Search for the cell housing the specified text and yield its [x, y] center coordinate. 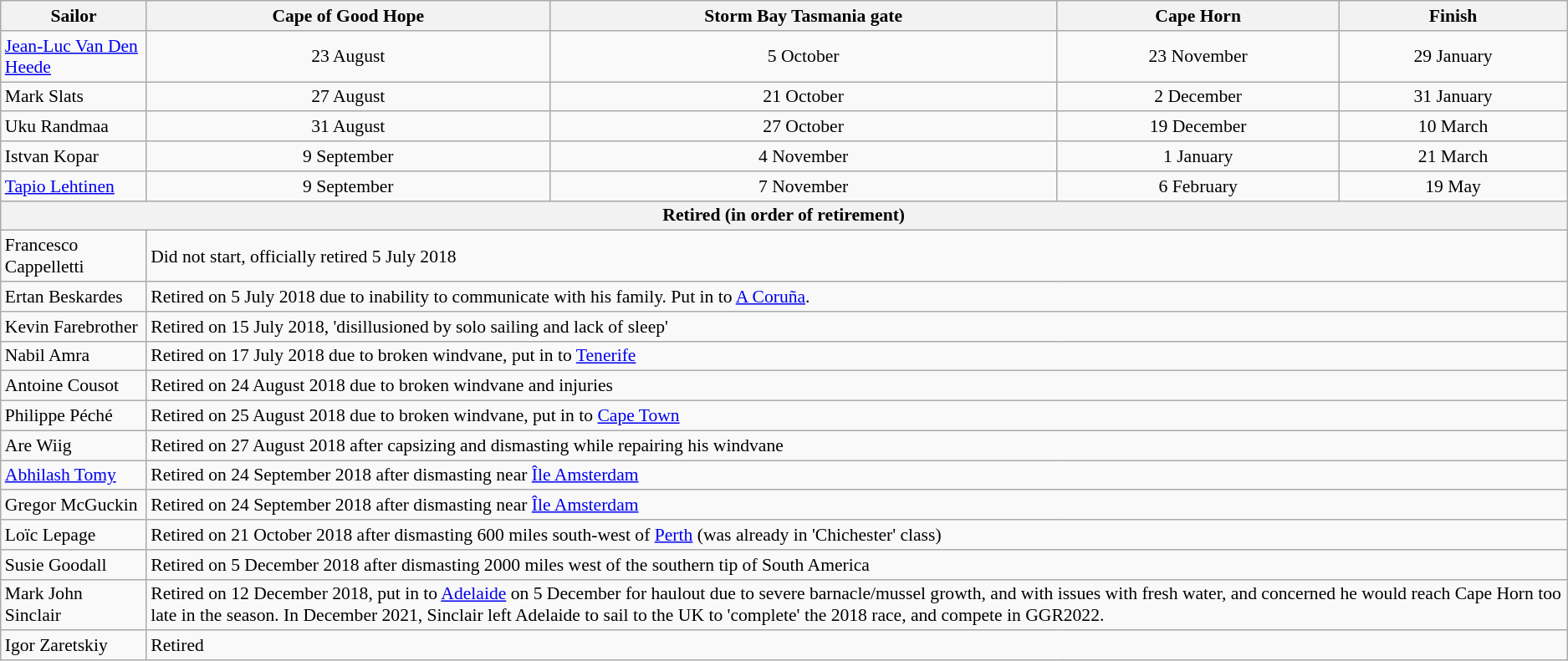
Did not start, officially retired 5 July 2018 [856, 256]
5 October [803, 57]
31 January [1453, 97]
Retired on 5 December 2018 after dismasting 2000 miles west of the southern tip of South America [856, 565]
1 January [1198, 156]
Nabil Amra [74, 356]
19 May [1453, 186]
Retired on 21 October 2018 after dismasting 600 miles south-west of Perth (was already in 'Chichester' class) [856, 535]
31 August [348, 127]
23 August [348, 57]
Retired on 15 July 2018, 'disillusioned by solo sailing and lack of sleep' [856, 327]
Philippe Péché [74, 416]
21 October [803, 97]
Mark Slats [74, 97]
Sailor [74, 16]
Retired on 25 August 2018 due to broken windvane, put in to Cape Town [856, 416]
Kevin Farebrother [74, 327]
7 November [803, 186]
10 March [1453, 127]
Finish [1453, 16]
Retired (in order of retirement) [784, 216]
Francesco Cappelletti [74, 256]
Are Wiig [74, 445]
23 November [1198, 57]
19 December [1198, 127]
Ertan Beskardes [74, 297]
Gregor McGuckin [74, 506]
Retired on 27 August 2018 after capsizing and dismasting while repairing his windvane [856, 445]
Abhilash Tomy [74, 475]
Loïc Lepage [74, 535]
Retired [856, 646]
Uku Randmaa [74, 127]
Tapio Lehtinen [74, 186]
Storm Bay Tasmania gate [803, 16]
Igor Zaretskiy [74, 646]
21 March [1453, 156]
2 December [1198, 97]
Retired on 24 August 2018 due to broken windvane and injuries [856, 386]
Cape of Good Hope [348, 16]
Antoine Cousot [74, 386]
29 January [1453, 57]
Jean-Luc Van Den Heede [74, 57]
27 October [803, 127]
Mark John Sinclair [74, 605]
Cape Horn [1198, 16]
Retired on 17 July 2018 due to broken windvane, put in to Tenerife [856, 356]
6 February [1198, 186]
Retired on 5 July 2018 due to inability to communicate with his family. Put in to A Coruña. [856, 297]
Istvan Kopar [74, 156]
Susie Goodall [74, 565]
27 August [348, 97]
4 November [803, 156]
